Output the [x, y] coordinate of the center of the cell containing the given text.  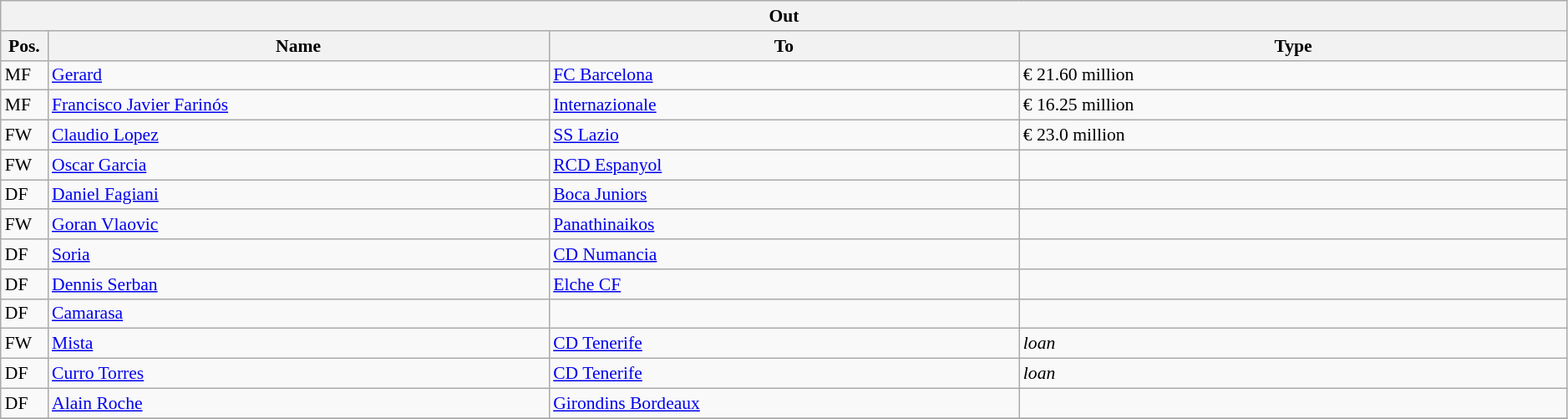
Type [1293, 46]
To [784, 46]
Oscar Garcia [298, 165]
€ 16.25 million [1293, 105]
Mista [298, 344]
Dennis Serban [298, 284]
Soria [298, 254]
Gerard [298, 75]
Elche CF [784, 284]
Girondins Bordeaux [784, 403]
Pos. [24, 46]
€ 21.60 million [1293, 75]
Claudio Lopez [298, 135]
RCD Espanyol [784, 165]
Name [298, 46]
Daniel Fagiani [298, 195]
Curro Torres [298, 374]
€ 23.0 million [1293, 135]
FC Barcelona [784, 75]
Internazionale [784, 105]
Goran Vlaovic [298, 225]
Camarasa [298, 314]
Francisco Javier Farinós [298, 105]
Boca Juniors [784, 195]
Alain Roche [298, 403]
SS Lazio [784, 135]
Panathinaikos [784, 225]
Out [784, 16]
CD Numancia [784, 254]
